Return the [X, Y] coordinate for the center point of the cell that contains the specified text.  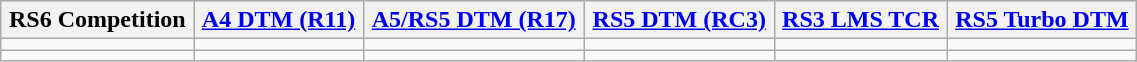
A4 DTM (R11) [278, 20]
RS6 Competition [98, 20]
A5/RS5 DTM (R17) [474, 20]
RS5 DTM (RC3) [679, 20]
RS5 Turbo DTM [1042, 20]
RS3 LMS TCR [860, 20]
